Identify which cell holds the provided text, then report its (x, y) central coordinate. 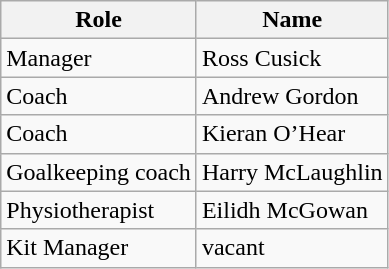
Manager (99, 58)
Ross Cusick (292, 58)
Kieran O’Hear (292, 134)
vacant (292, 248)
Goalkeeping coach (99, 172)
Name (292, 20)
Harry McLaughlin (292, 172)
Kit Manager (99, 248)
Andrew Gordon (292, 96)
Eilidh McGowan (292, 210)
Role (99, 20)
Physiotherapist (99, 210)
